From the cell containing the given text, extract its center point as (X, Y) coordinate. 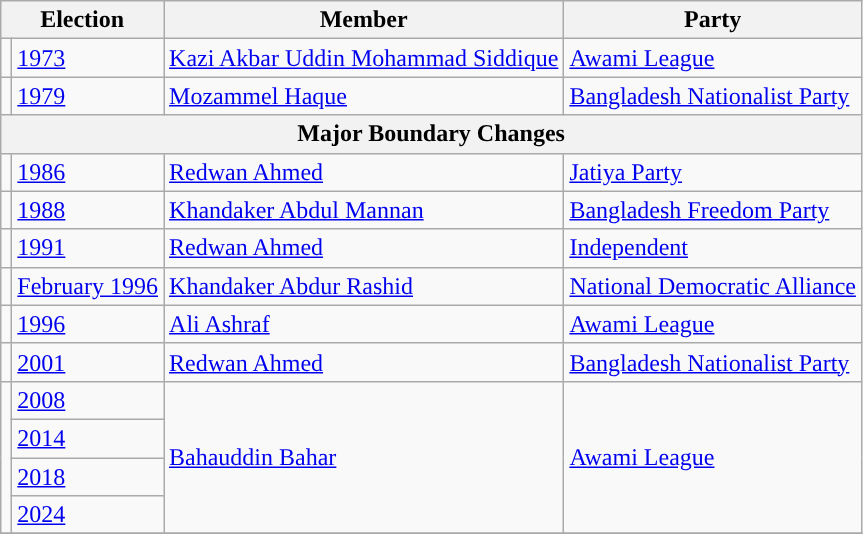
Party (713, 20)
1973 (88, 58)
Khandaker Abdur Rashid (364, 286)
Mozammel Haque (364, 96)
National Democratic Alliance (713, 286)
2008 (88, 400)
Khandaker Abdul Mannan (364, 210)
2014 (88, 438)
1991 (88, 248)
Major Boundary Changes (432, 134)
Ali Ashraf (364, 324)
1979 (88, 96)
Member (364, 20)
Election (82, 20)
Kazi Akbar Uddin Mohammad Siddique (364, 58)
1986 (88, 172)
2024 (88, 515)
Bangladesh Freedom Party (713, 210)
1988 (88, 210)
Jatiya Party (713, 172)
2018 (88, 477)
2001 (88, 362)
Bahauddin Bahar (364, 457)
February 1996 (88, 286)
Independent (713, 248)
1996 (88, 324)
